Scan for the cell matching the given text and deliver its (X, Y) coordinate at center. 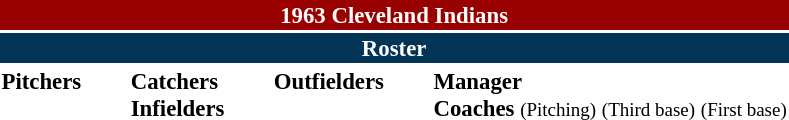
1963 Cleveland Indians (394, 15)
Roster (394, 48)
